Output the [X, Y] coordinate of the center of the cell containing the given text.  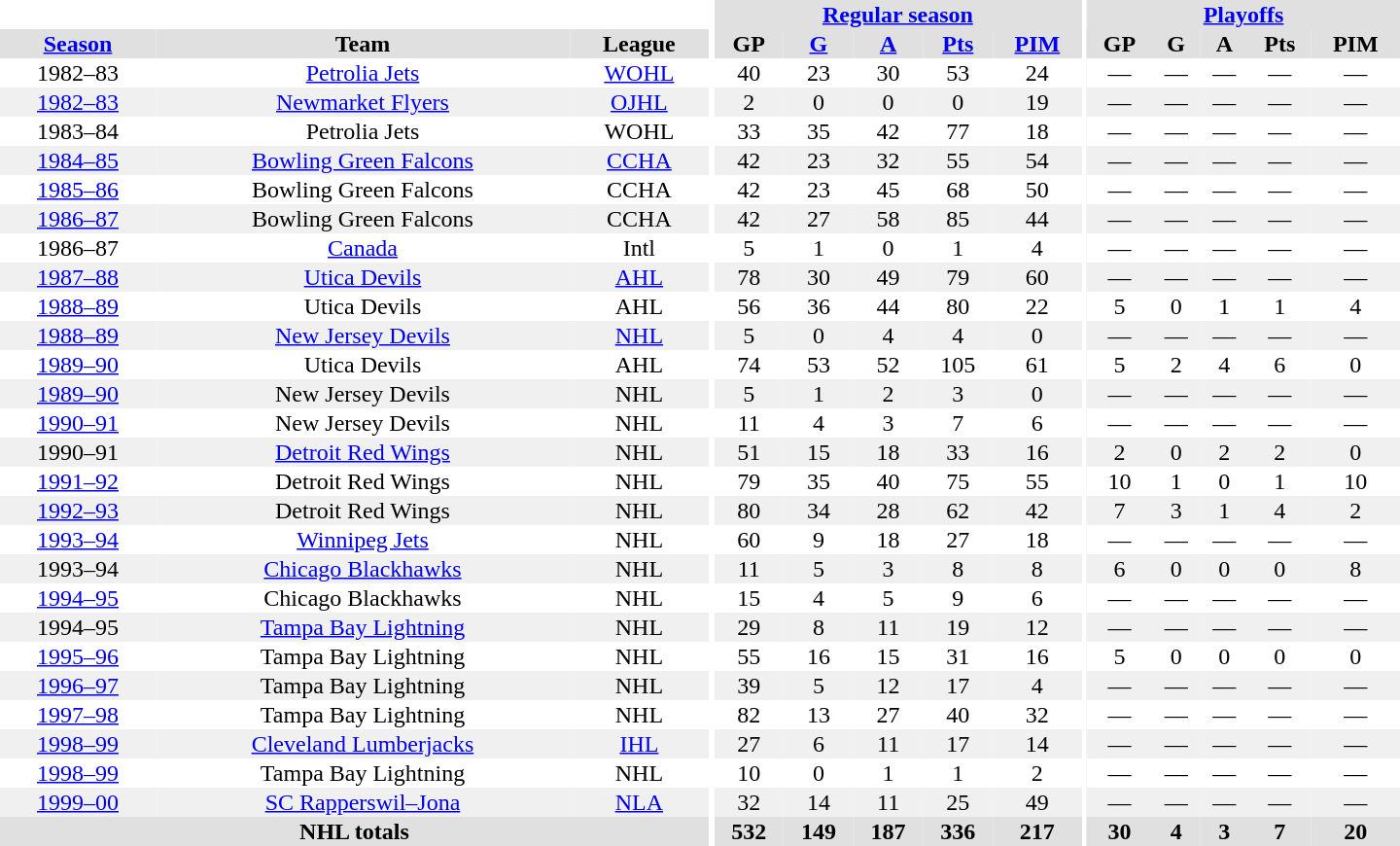
22 [1036, 306]
54 [1036, 160]
58 [889, 219]
77 [958, 131]
1996–97 [78, 686]
51 [749, 452]
336 [958, 831]
52 [889, 365]
IHL [640, 744]
Cleveland Lumberjacks [363, 744]
Playoffs [1243, 15]
20 [1355, 831]
Season [78, 44]
25 [958, 802]
34 [819, 511]
League [640, 44]
1985–86 [78, 190]
NHL totals [354, 831]
Team [363, 44]
1991–92 [78, 481]
24 [1036, 73]
Winnipeg Jets [363, 540]
Newmarket Flyers [363, 102]
1987–88 [78, 277]
1984–85 [78, 160]
1992–93 [78, 511]
28 [889, 511]
Canada [363, 248]
1983–84 [78, 131]
SC Rapperswil–Jona [363, 802]
62 [958, 511]
39 [749, 686]
217 [1036, 831]
85 [958, 219]
1995–96 [78, 656]
532 [749, 831]
Intl [640, 248]
82 [749, 715]
105 [958, 365]
56 [749, 306]
NLA [640, 802]
13 [819, 715]
1999–00 [78, 802]
74 [749, 365]
61 [1036, 365]
149 [819, 831]
1997–98 [78, 715]
68 [958, 190]
Regular season [897, 15]
78 [749, 277]
31 [958, 656]
36 [819, 306]
50 [1036, 190]
45 [889, 190]
187 [889, 831]
75 [958, 481]
OJHL [640, 102]
29 [749, 627]
